Locate the cell with the specified text and output its [X, Y] center coordinate. 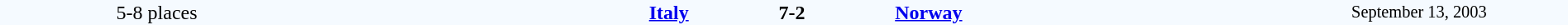
7-2 [791, 12]
September 13, 2003 [1419, 12]
Norway [1082, 12]
5-8 places [157, 12]
Italy [501, 12]
